Return (X, Y) of the center of cell containing provided text 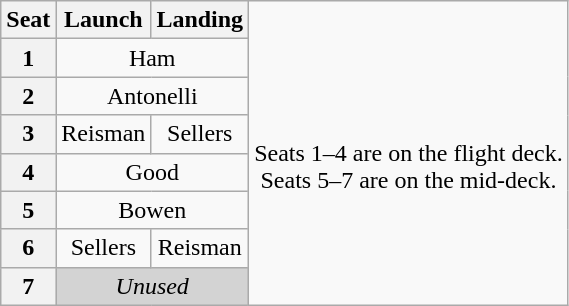
Launch (104, 20)
Seats 1–4 are on the flight deck.Seats 5–7 are on the mid-deck. (409, 153)
Ham (152, 58)
Antonelli (152, 96)
5 (28, 210)
7 (28, 286)
1 (28, 58)
6 (28, 248)
3 (28, 134)
2 (28, 96)
Bowen (152, 210)
4 (28, 172)
Unused (152, 286)
Seat (28, 20)
Good (152, 172)
Landing (200, 20)
